From the cell containing the given text, extract its center point as [X, Y] coordinate. 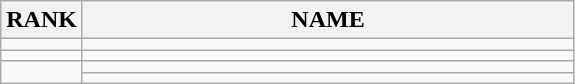
NAME [328, 20]
RANK [42, 20]
